Detect which cell encompasses the target text, then output its [X, Y] center coordinate. 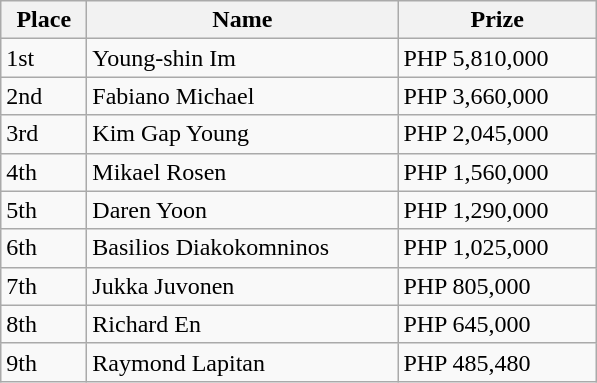
2nd [44, 96]
PHP 5,810,000 [498, 58]
3rd [44, 134]
PHP 1,290,000 [498, 210]
PHP 485,480 [498, 362]
8th [44, 324]
Kim Gap Young [242, 134]
Fabiano Michael [242, 96]
PHP 645,000 [498, 324]
Place [44, 20]
PHP 805,000 [498, 286]
PHP 2,045,000 [498, 134]
Name [242, 20]
Basilios Diakokomninos [242, 248]
Jukka Juvonen [242, 286]
PHP 1,025,000 [498, 248]
7th [44, 286]
Daren Yoon [242, 210]
Raymond Lapitan [242, 362]
PHP 3,660,000 [498, 96]
9th [44, 362]
Richard En [242, 324]
1st [44, 58]
Prize [498, 20]
4th [44, 172]
6th [44, 248]
Mikael Rosen [242, 172]
Young-shin Im [242, 58]
5th [44, 210]
PHP 1,560,000 [498, 172]
